Detect which cell encompasses the target text, then output its [x, y] center coordinate. 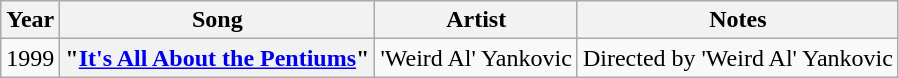
Year [30, 20]
Directed by 'Weird Al' Yankovic [738, 58]
"It's All About the Pentiums" [218, 58]
Artist [476, 20]
1999 [30, 58]
Notes [738, 20]
'Weird Al' Yankovic [476, 58]
Song [218, 20]
